Return the [x, y] coordinate for the center point of the cell that contains the specified text.  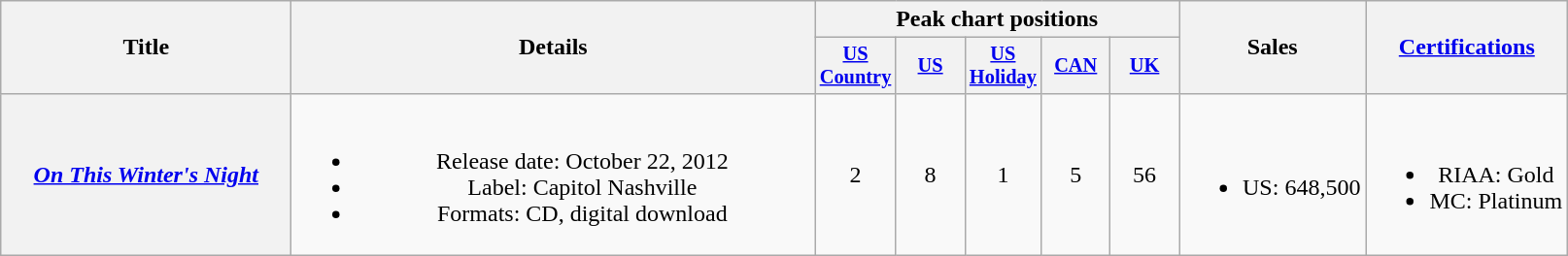
CAN [1076, 66]
5 [1076, 175]
Details [554, 48]
US Holiday [1003, 66]
Peak chart positions [997, 19]
UK [1144, 66]
RIAA: GoldMC: Platinum [1467, 175]
8 [931, 175]
Sales [1273, 48]
1 [1003, 175]
Title [146, 48]
56 [1144, 175]
On This Winter's Night [146, 175]
US [931, 66]
US Country [855, 66]
Release date: October 22, 2012Label: Capitol NashvilleFormats: CD, digital download [554, 175]
US: 648,500 [1273, 175]
2 [855, 175]
Certifications [1467, 48]
